Capture the cell that displays the provided text and extract its (X, Y) central coordinate. 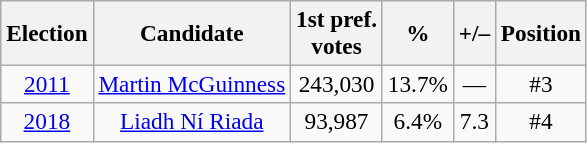
7.3 (474, 122)
Election (47, 32)
Candidate (192, 32)
#3 (540, 84)
— (474, 84)
% (418, 32)
Martin McGuinness (192, 84)
93,987 (337, 122)
#4 (540, 122)
243,030 (337, 84)
6.4% (418, 122)
Liadh Ní Riada (192, 122)
Position (540, 32)
+/– (474, 32)
2011 (47, 84)
2018 (47, 122)
13.7% (418, 84)
1st pref. votes (337, 32)
